Return [X, Y] of the center of cell containing provided text 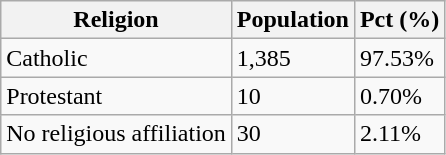
1,385 [292, 58]
30 [292, 134]
10 [292, 96]
Catholic [116, 58]
Protestant [116, 96]
2.11% [399, 134]
Religion [116, 20]
Pct (%) [399, 20]
0.70% [399, 96]
No religious affiliation [116, 134]
97.53% [399, 58]
Population [292, 20]
